Scan for the cell matching the given text and deliver its [x, y] coordinate at center. 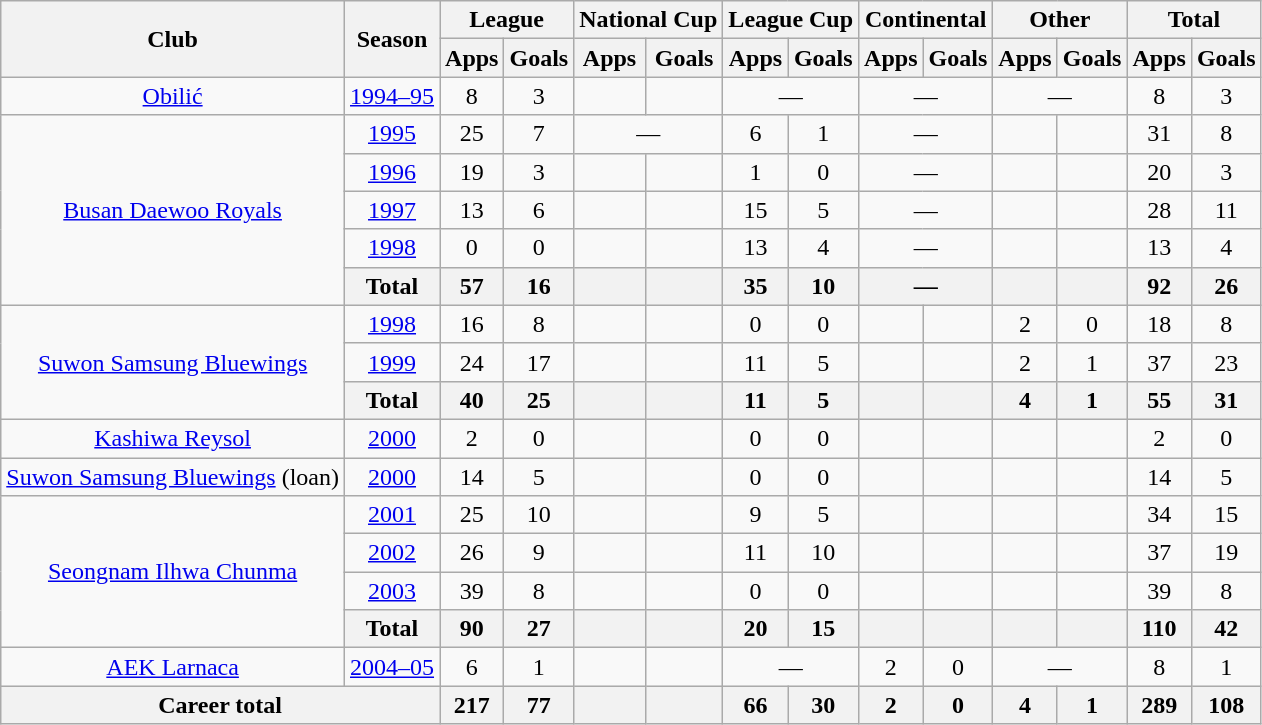
90 [472, 629]
30 [824, 705]
Kashiwa Reysol [173, 438]
110 [1159, 629]
57 [472, 286]
66 [756, 705]
217 [472, 705]
27 [539, 629]
Season [392, 39]
28 [1159, 210]
7 [539, 134]
Career total [220, 705]
55 [1159, 400]
National Cup [648, 20]
40 [472, 400]
Seongnam Ilhwa Chunma [173, 572]
1999 [392, 362]
Club [173, 39]
34 [1159, 515]
42 [1226, 629]
108 [1226, 705]
18 [1159, 324]
Obilić [173, 96]
35 [756, 286]
League Cup [791, 20]
AEK Larnaca [173, 667]
Busan Daewoo Royals [173, 210]
Suwon Samsung Bluewings (loan) [173, 477]
24 [472, 362]
23 [1226, 362]
1997 [392, 210]
Suwon Samsung Bluewings [173, 362]
77 [539, 705]
1994–95 [392, 96]
17 [539, 362]
2004–05 [392, 667]
2001 [392, 515]
Other [1060, 20]
289 [1159, 705]
Continental [926, 20]
92 [1159, 286]
1995 [392, 134]
1996 [392, 172]
League [507, 20]
2002 [392, 553]
2003 [392, 591]
